Identify which cell holds the provided text, then report its [x, y] central coordinate. 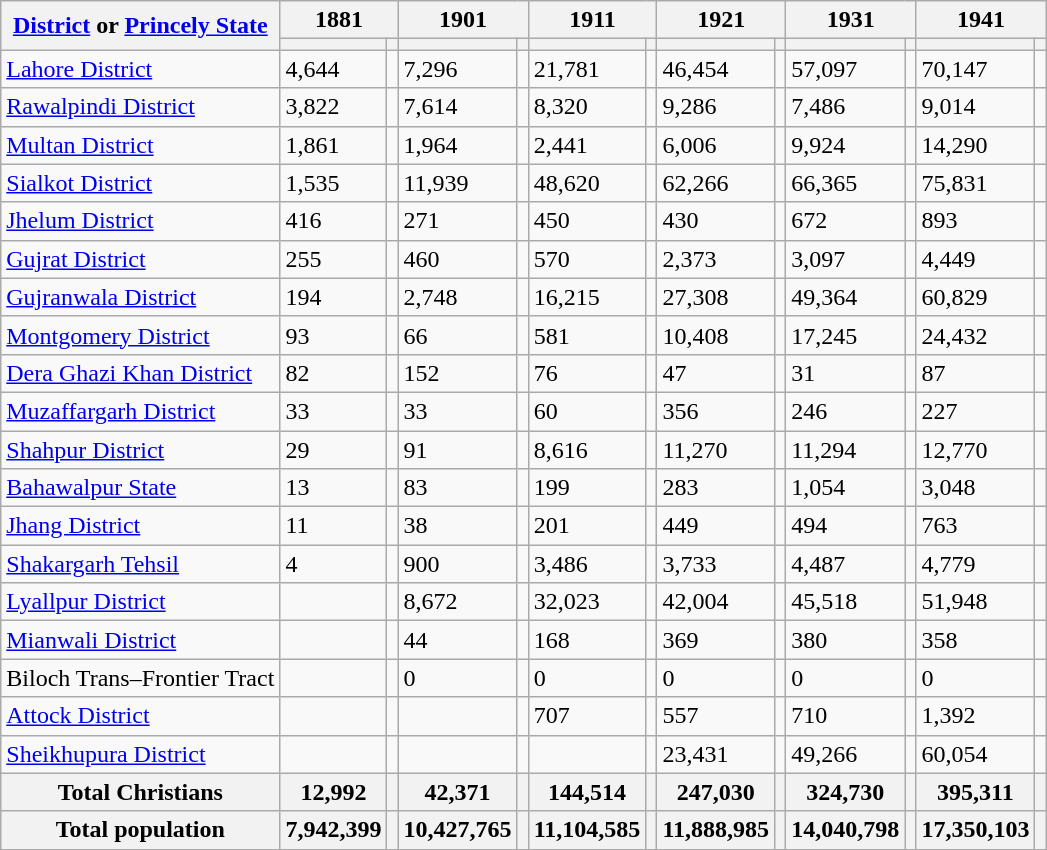
10,408 [716, 335]
24,432 [976, 335]
763 [976, 526]
1,054 [846, 488]
7,486 [846, 107]
Gujranwala District [140, 297]
4,779 [976, 564]
324,730 [846, 792]
570 [587, 259]
Sialkot District [140, 183]
Lahore District [140, 69]
51,948 [976, 602]
Gujrat District [140, 259]
4,644 [334, 69]
23,431 [716, 754]
283 [716, 488]
356 [716, 411]
14,040,798 [846, 830]
3,822 [334, 107]
7,942,399 [334, 830]
Jhelum District [140, 221]
Muzaffargarh District [140, 411]
199 [587, 488]
13 [334, 488]
1,964 [458, 145]
6,006 [716, 145]
450 [587, 221]
70,147 [976, 69]
Sheikhupura District [140, 754]
9,924 [846, 145]
1881 [339, 20]
7,296 [458, 69]
11,294 [846, 449]
707 [587, 716]
21,781 [587, 69]
93 [334, 335]
44 [458, 640]
Dera Ghazi Khan District [140, 373]
4,449 [976, 259]
66,365 [846, 183]
395,311 [976, 792]
47 [716, 373]
Mianwali District [140, 640]
Rawalpindi District [140, 107]
581 [587, 335]
Jhang District [140, 526]
1901 [463, 20]
60,054 [976, 754]
76 [587, 373]
1931 [851, 20]
42,004 [716, 602]
11,270 [716, 449]
75,831 [976, 183]
57,097 [846, 69]
246 [846, 411]
10,427,765 [458, 830]
2,748 [458, 297]
369 [716, 640]
14,290 [976, 145]
247,030 [716, 792]
3,048 [976, 488]
Montgomery District [140, 335]
144,514 [587, 792]
271 [458, 221]
29 [334, 449]
87 [976, 373]
82 [334, 373]
1,535 [334, 183]
Multan District [140, 145]
194 [334, 297]
42,371 [458, 792]
49,364 [846, 297]
3,733 [716, 564]
11,888,985 [716, 830]
416 [334, 221]
227 [976, 411]
Shahpur District [140, 449]
31 [846, 373]
358 [976, 640]
152 [458, 373]
60 [587, 411]
4 [334, 564]
17,350,103 [976, 830]
430 [716, 221]
83 [458, 488]
66 [458, 335]
494 [846, 526]
1,861 [334, 145]
48,620 [587, 183]
9,286 [716, 107]
168 [587, 640]
1911 [592, 20]
Total population [140, 830]
8,672 [458, 602]
449 [716, 526]
9,014 [976, 107]
38 [458, 526]
2,441 [587, 145]
557 [716, 716]
8,320 [587, 107]
7,614 [458, 107]
893 [976, 221]
8,616 [587, 449]
45,518 [846, 602]
710 [846, 716]
District or Princely State [140, 26]
Attock District [140, 716]
2,373 [716, 259]
Total Christians [140, 792]
672 [846, 221]
32,023 [587, 602]
11,939 [458, 183]
3,486 [587, 564]
1921 [722, 20]
46,454 [716, 69]
12,992 [334, 792]
16,215 [587, 297]
201 [587, 526]
12,770 [976, 449]
91 [458, 449]
11,104,585 [587, 830]
Bahawalpur State [140, 488]
Shakargarh Tehsil [140, 564]
27,308 [716, 297]
62,266 [716, 183]
1,392 [976, 716]
11 [334, 526]
17,245 [846, 335]
255 [334, 259]
60,829 [976, 297]
49,266 [846, 754]
4,487 [846, 564]
380 [846, 640]
900 [458, 564]
460 [458, 259]
3,097 [846, 259]
Lyallpur District [140, 602]
1941 [981, 20]
Biloch Trans–Frontier Tract [140, 678]
